For the text-containing cell, return its midpoint in [X, Y] coordinate format. 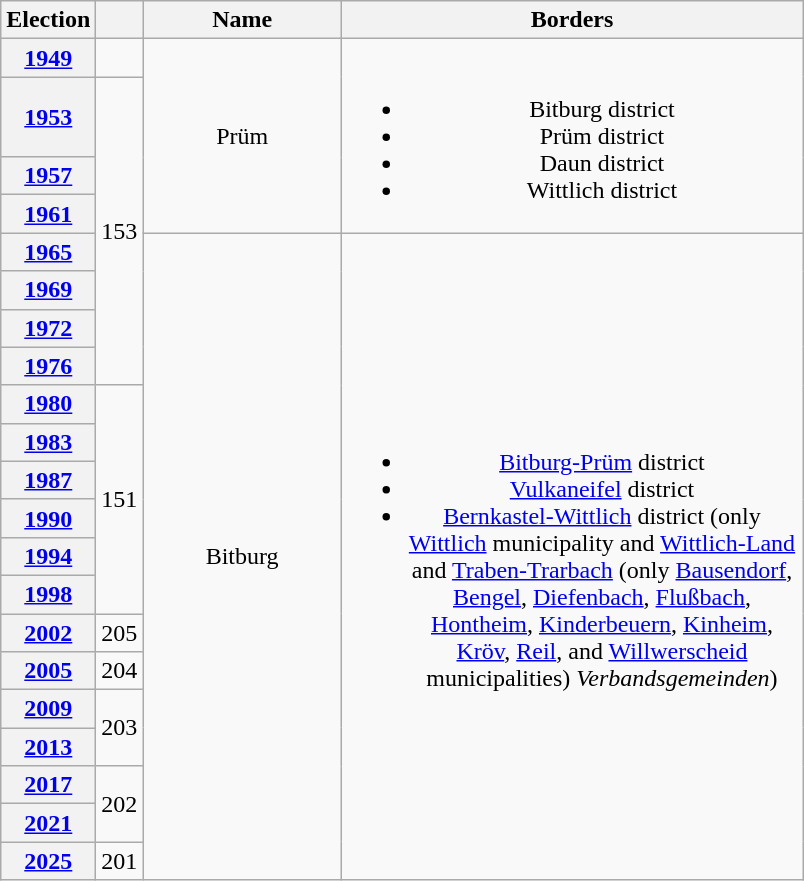
2009 [48, 709]
2017 [48, 785]
1972 [48, 328]
Election [48, 20]
202 [120, 804]
Name [242, 20]
203 [120, 728]
2002 [48, 633]
1983 [48, 442]
1969 [48, 290]
151 [120, 499]
Prüm [242, 136]
205 [120, 633]
2021 [48, 823]
1994 [48, 556]
1949 [48, 58]
Bitburg [242, 556]
1987 [48, 480]
1965 [48, 252]
204 [120, 671]
2025 [48, 861]
2013 [48, 747]
1998 [48, 594]
1976 [48, 366]
1990 [48, 518]
Bitburg districtPrüm districtDaun districtWittlich district [572, 136]
201 [120, 861]
Borders [572, 20]
1961 [48, 214]
2005 [48, 671]
1980 [48, 404]
1953 [48, 117]
1957 [48, 176]
153 [120, 231]
